Return [X, Y] of the center of cell containing provided text 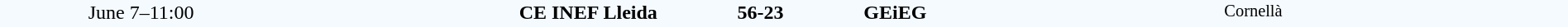
56-23 [760, 12]
June 7–11:00 [141, 13]
GEiEG [1043, 12]
Cornellà [1396, 13]
CE INEF Lleida [470, 12]
